Output the (X, Y) coordinate of the center of the cell containing the given text.  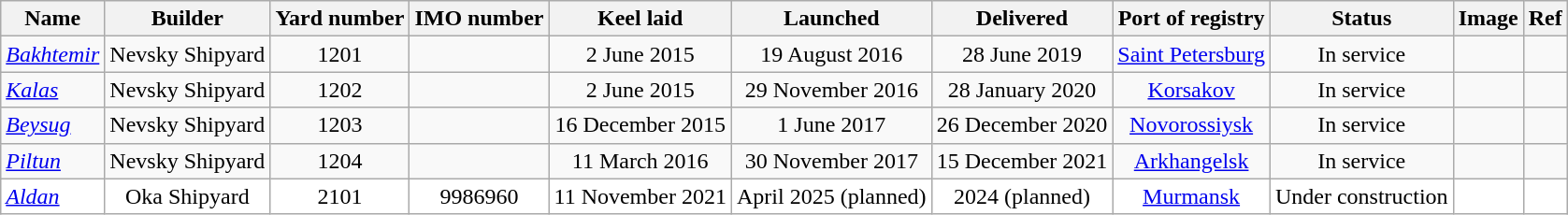
Yard number (340, 19)
Novorossiysk (1191, 125)
1203 (340, 125)
Kalas (52, 90)
Arkhangelsk (1191, 161)
Aldan (52, 196)
Saint Petersburg (1191, 54)
Murmansk (1191, 196)
15 December 2021 (1022, 161)
Delivered (1022, 19)
28 June 2019 (1022, 54)
IMO number (479, 19)
28 January 2020 (1022, 90)
30 November 2017 (831, 161)
Beysug (52, 125)
Korsakov (1191, 90)
Oka Shipyard (187, 196)
Image (1489, 19)
Launched (831, 19)
11 November 2021 (640, 196)
1204 (340, 161)
April 2025 (planned) (831, 196)
29 November 2016 (831, 90)
16 December 2015 (640, 125)
Status (1361, 19)
9986960 (479, 196)
1202 (340, 90)
Ref (1545, 19)
2024 (planned) (1022, 196)
2101 (340, 196)
Under construction (1361, 196)
Name (52, 19)
Port of registry (1191, 19)
1 June 2017 (831, 125)
Piltun (52, 161)
Builder (187, 19)
26 December 2020 (1022, 125)
19 August 2016 (831, 54)
11 March 2016 (640, 161)
Keel laid (640, 19)
1201 (340, 54)
Bakhtemir (52, 54)
